Identify which cell holds the provided text, then report its (X, Y) central coordinate. 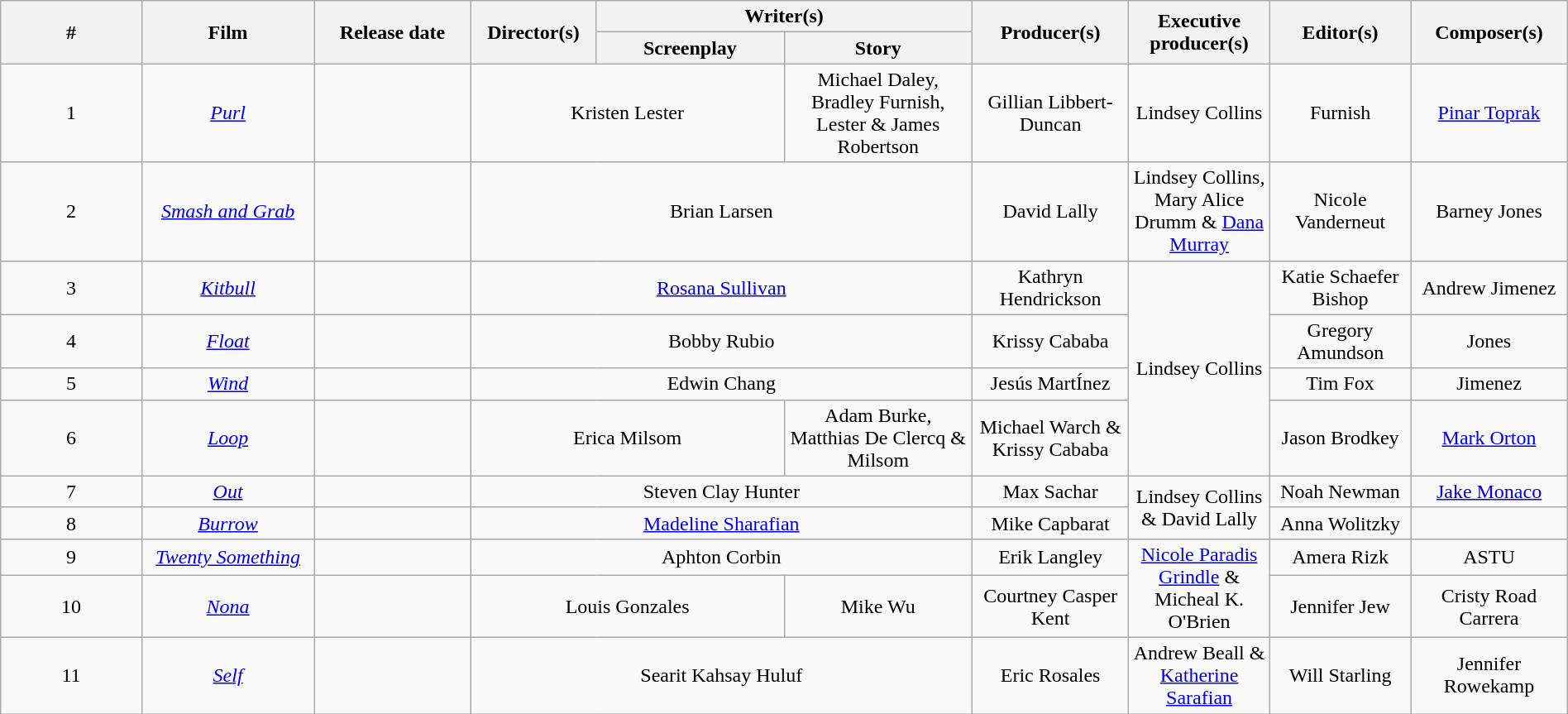
Float (227, 341)
Andrew Beall & Katherine Sarafian (1199, 675)
6 (71, 438)
Jesús MartÍnez (1050, 384)
Jennifer Jew (1340, 606)
Jones (1489, 341)
Adam Burke, Matthias De Clercq & Milsom (878, 438)
Michael Warch & Krissy Cababa (1050, 438)
Michael Daley, Bradley Furnish, Lester & James Robertson (878, 113)
Krissy Cababa (1050, 341)
Erica Milsom (627, 438)
Smash and Grab (227, 212)
4 (71, 341)
Mike Capbarat (1050, 523)
Executive producer(s) (1199, 32)
Searit Kahsay Huluf (721, 675)
Director(s) (533, 32)
Gregory Amundson (1340, 341)
Nona (227, 606)
Anna Wolitzky (1340, 523)
Twenty Something (227, 557)
Wind (227, 384)
2 (71, 212)
Jennifer Rowekamp (1489, 675)
Out (227, 491)
Burrow (227, 523)
Aphton Corbin (721, 557)
Eric Rosales (1050, 675)
5 (71, 384)
Release date (392, 32)
3 (71, 288)
ASTU (1489, 557)
Erik Langley (1050, 557)
Gillian Libbert-Duncan (1050, 113)
Producer(s) (1050, 32)
Kitbull (227, 288)
Max Sachar (1050, 491)
Rosana Sullivan (721, 288)
Courtney Casper Kent (1050, 606)
Katie Schaefer Bishop (1340, 288)
Jimenez (1489, 384)
Purl (227, 113)
Story (878, 48)
Editor(s) (1340, 32)
Mike Wu (878, 606)
Furnish (1340, 113)
Jason Brodkey (1340, 438)
Self (227, 675)
Pinar Toprak (1489, 113)
Kathryn Hendrickson (1050, 288)
Andrew Jimenez (1489, 288)
8 (71, 523)
Loop (227, 438)
Bobby Rubio (721, 341)
Cristy Road Carrera (1489, 606)
Noah Newman (1340, 491)
Film (227, 32)
Mark Orton (1489, 438)
Lindsey Collins, Mary Alice Drumm & Dana Murray (1199, 212)
Jake Monaco (1489, 491)
Louis Gonzales (627, 606)
Barney Jones (1489, 212)
Madeline Sharafian (721, 523)
Kristen Lester (627, 113)
Nicole Paradis Grindle & Micheal K. O'Brien (1199, 587)
# (71, 32)
10 (71, 606)
Amera Rizk (1340, 557)
Screenplay (690, 48)
David Lally (1050, 212)
9 (71, 557)
Edwin Chang (721, 384)
Writer(s) (784, 17)
7 (71, 491)
Steven Clay Hunter (721, 491)
Lindsey Collins & David Lally (1199, 507)
Nicole Vanderneut (1340, 212)
Will Starling (1340, 675)
11 (71, 675)
1 (71, 113)
Tim Fox (1340, 384)
Brian Larsen (721, 212)
Composer(s) (1489, 32)
